Output the [x, y] coordinate of the center of the cell containing the given text.  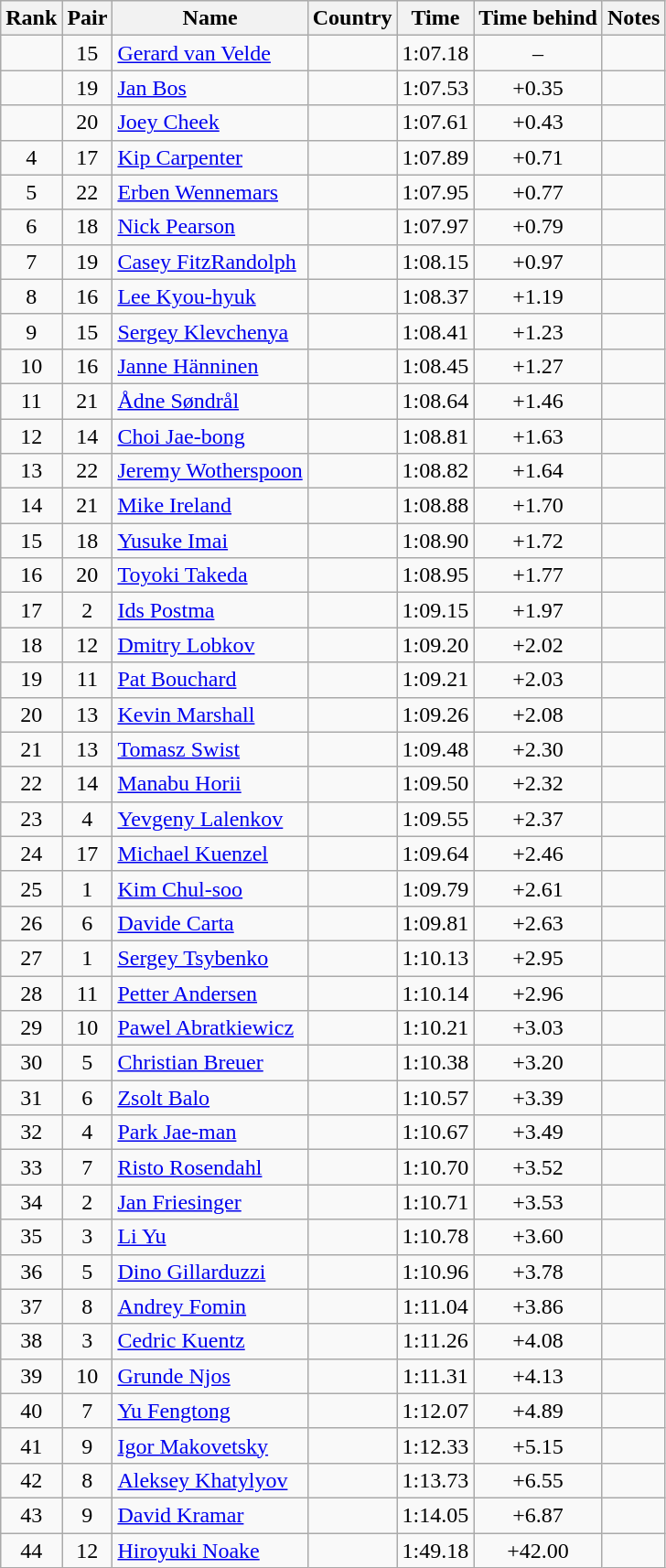
27 [31, 958]
+1.64 [538, 471]
Mike Ireland [210, 506]
29 [31, 1028]
1:08.88 [435, 506]
30 [31, 1063]
1:09.26 [435, 714]
Ådne Søndrål [210, 401]
1:12.07 [435, 1411]
1:09.48 [435, 749]
42 [31, 1480]
36 [31, 1272]
+6.55 [538, 1480]
25 [31, 888]
Hiroyuki Noake [210, 1551]
Jeremy Wotherspoon [210, 471]
+4.13 [538, 1376]
43 [31, 1515]
Davide Carta [210, 923]
Ids Postma [210, 610]
Dmitry Lobkov [210, 645]
1:08.90 [435, 541]
+2.96 [538, 993]
Kim Chul-soo [210, 888]
1:10.67 [435, 1133]
Michael Kuenzel [210, 854]
1:09.79 [435, 888]
+3.78 [538, 1272]
1:08.41 [435, 331]
1:09.21 [435, 680]
Dino Gillarduzzi [210, 1272]
Kevin Marshall [210, 714]
+6.87 [538, 1515]
Joey Cheek [210, 123]
Rank [31, 18]
37 [31, 1306]
+1.70 [538, 506]
+42.00 [538, 1551]
+2.08 [538, 714]
1:11.31 [435, 1376]
Yu Fengtong [210, 1411]
Notes [633, 18]
1:10.21 [435, 1028]
40 [31, 1411]
1:07.53 [435, 88]
1:11.04 [435, 1306]
+2.95 [538, 958]
+2.03 [538, 680]
Erben Wennemars [210, 192]
+1.19 [538, 296]
Jan Friesinger [210, 1202]
Manabu Horii [210, 784]
1:07.18 [435, 53]
Petter Andersen [210, 993]
+3.20 [538, 1063]
Sergey Klevchenya [210, 331]
1:14.05 [435, 1515]
Pawel Abratkiewicz [210, 1028]
1:08.95 [435, 575]
Gerard van Velde [210, 53]
1:08.81 [435, 436]
+3.60 [538, 1237]
+4.08 [538, 1341]
Time [435, 18]
1:10.71 [435, 1202]
+1.77 [538, 575]
1:10.70 [435, 1167]
1:10.38 [435, 1063]
1:09.15 [435, 610]
+0.77 [538, 192]
38 [31, 1341]
+1.72 [538, 541]
David Kramar [210, 1515]
39 [31, 1376]
1:08.82 [435, 471]
+1.97 [538, 610]
1:09.81 [435, 923]
1:07.97 [435, 227]
Time behind [538, 18]
1:09.64 [435, 854]
Li Yu [210, 1237]
26 [31, 923]
+2.37 [538, 819]
Tomasz Swist [210, 749]
+2.46 [538, 854]
+3.53 [538, 1202]
Park Jae-man [210, 1133]
+4.89 [538, 1411]
+0.43 [538, 123]
+1.27 [538, 366]
+0.35 [538, 88]
33 [31, 1167]
Janne Hänninen [210, 366]
Country [352, 18]
Toyoki Takeda [210, 575]
Igor Makovetsky [210, 1445]
Casey FitzRandolph [210, 262]
Nick Pearson [210, 227]
1:09.20 [435, 645]
+1.46 [538, 401]
– [538, 53]
24 [31, 854]
+0.71 [538, 157]
28 [31, 993]
1:07.95 [435, 192]
+2.30 [538, 749]
Jan Bos [210, 88]
+2.63 [538, 923]
Christian Breuer [210, 1063]
1:08.45 [435, 366]
+3.49 [538, 1133]
Pair [88, 18]
+3.03 [538, 1028]
1:12.33 [435, 1445]
+2.02 [538, 645]
1:10.57 [435, 1098]
+3.52 [538, 1167]
+5.15 [538, 1445]
+0.79 [538, 227]
31 [31, 1098]
Cedric Kuentz [210, 1341]
1:13.73 [435, 1480]
Risto Rosendahl [210, 1167]
1:07.89 [435, 157]
1:08.37 [435, 296]
Yevgeny Lalenkov [210, 819]
44 [31, 1551]
+2.61 [538, 888]
1:07.61 [435, 123]
1:10.78 [435, 1237]
Grunde Njos [210, 1376]
1:10.14 [435, 993]
1:10.13 [435, 958]
1:10.96 [435, 1272]
+3.86 [538, 1306]
34 [31, 1202]
1:49.18 [435, 1551]
Sergey Tsybenko [210, 958]
1:11.26 [435, 1341]
Choi Jae-bong [210, 436]
35 [31, 1237]
Zsolt Balo [210, 1098]
+1.63 [538, 436]
Yusuke Imai [210, 541]
1:08.64 [435, 401]
1:09.50 [435, 784]
Kip Carpenter [210, 157]
Aleksey Khatylyov [210, 1480]
Pat Bouchard [210, 680]
Lee Kyou-hyuk [210, 296]
+0.97 [538, 262]
23 [31, 819]
+1.23 [538, 331]
41 [31, 1445]
1:09.55 [435, 819]
+2.32 [538, 784]
+3.39 [538, 1098]
Name [210, 18]
32 [31, 1133]
1:08.15 [435, 262]
Andrey Fomin [210, 1306]
